Search for the cell housing the specified text and yield its (X, Y) center coordinate. 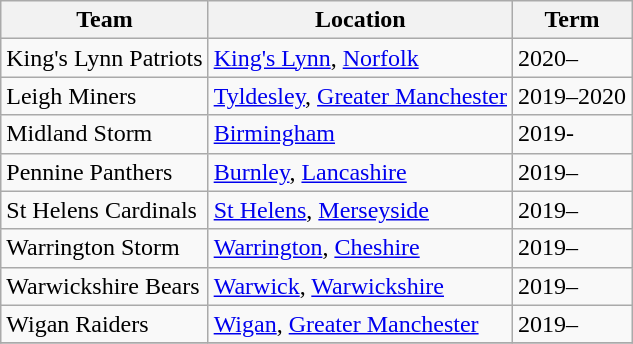
Location (360, 20)
King's Lynn, Norfolk (360, 58)
St Helens, Merseyside (360, 210)
Tyldesley, Greater Manchester (360, 96)
2020– (572, 58)
Burnley, Lancashire (360, 172)
Birmingham (360, 134)
Pennine Panthers (104, 172)
Team (104, 20)
Warwick, Warwickshire (360, 286)
Wigan, Greater Manchester (360, 324)
2019- (572, 134)
Midland Storm (104, 134)
Wigan Raiders (104, 324)
St Helens Cardinals (104, 210)
Leigh Miners (104, 96)
Warrington Storm (104, 248)
Warwickshire Bears (104, 286)
2019–2020 (572, 96)
Term (572, 20)
King's Lynn Patriots (104, 58)
Warrington, Cheshire (360, 248)
